Pinpoint the cell where the given text exists, returning its (x, y) midpoint coordinate. 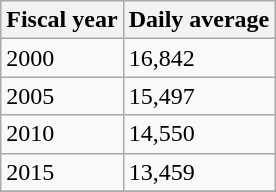
2010 (62, 134)
Fiscal year (62, 20)
16,842 (199, 58)
2005 (62, 96)
Daily average (199, 20)
14,550 (199, 134)
2000 (62, 58)
2015 (62, 172)
15,497 (199, 96)
13,459 (199, 172)
